Capture the cell that displays the provided text and extract its (X, Y) central coordinate. 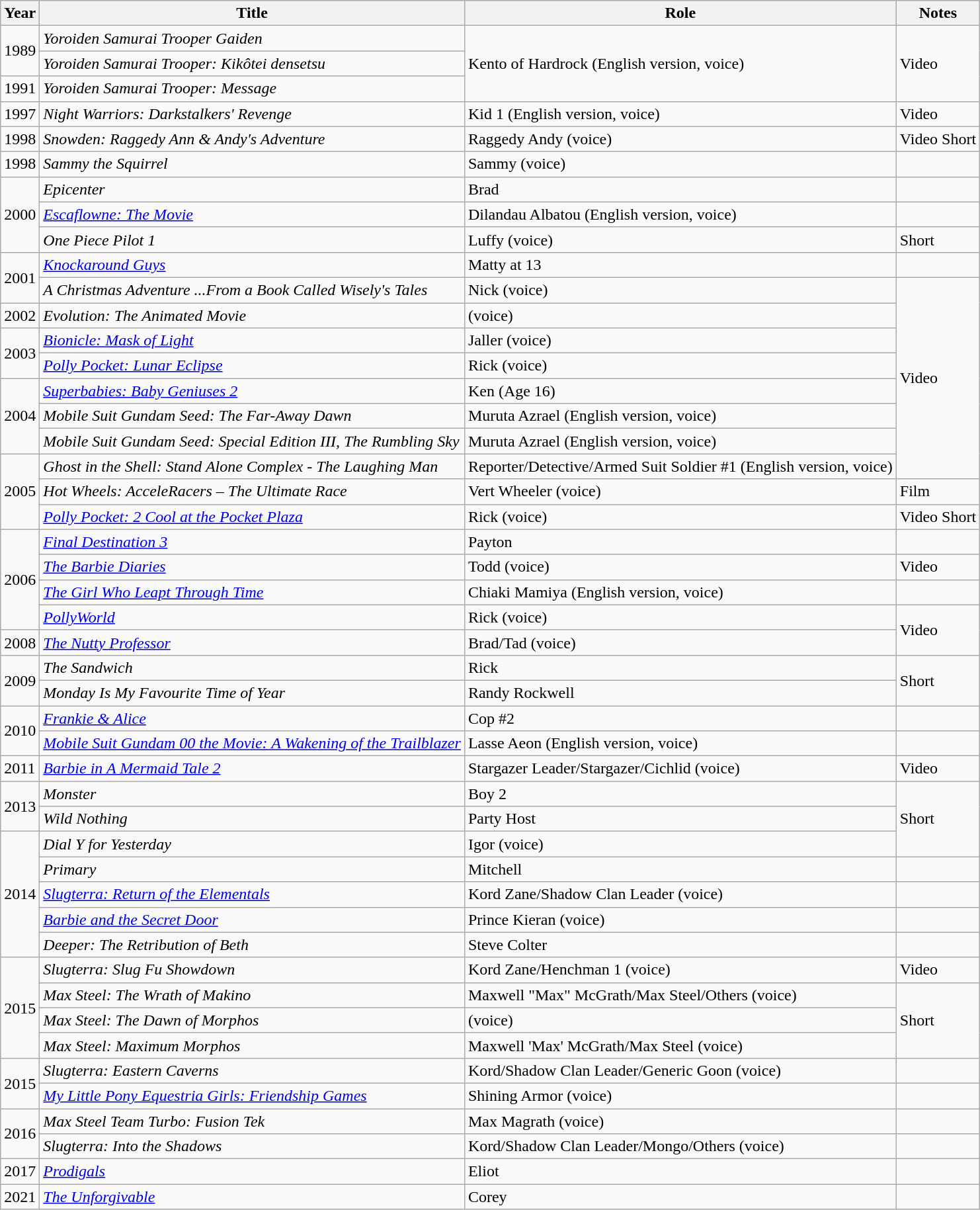
Vert Wheeler (voice) (680, 492)
Payton (680, 542)
The Nutty Professor (253, 642)
2006 (20, 580)
2016 (20, 1134)
The Girl Who Leapt Through Time (253, 592)
Todd (voice) (680, 567)
1989 (20, 51)
Luffy (voice) (680, 239)
Superbabies: Baby Geniuses 2 (253, 391)
The Sandwich (253, 668)
Frankie & Alice (253, 718)
2017 (20, 1172)
Sammy the Squirrel (253, 164)
Mobile Suit Gundam Seed: The Far-Away Dawn (253, 416)
Corey (680, 1197)
Maxwell "Max" McGrath/Max Steel/Others (voice) (680, 995)
Slugterra: Into the Shadows (253, 1146)
Dial Y for Yesterday (253, 844)
Shining Armor (voice) (680, 1096)
Igor (voice) (680, 844)
Mobile Suit Gundam Seed: Special Edition III, The Rumbling Sky (253, 441)
Kord/Shadow Clan Leader/Mongo/Others (voice) (680, 1146)
Notes (938, 13)
2013 (20, 806)
Kord Zane/Henchman 1 (voice) (680, 970)
Matty at 13 (680, 265)
Mobile Suit Gundam 00 the Movie: A Wakening of the Trailblazer (253, 744)
Max Steel: Maximum Morphos (253, 1045)
Slugterra: Return of the Elementals (253, 894)
Barbie and the Secret Door (253, 920)
Brad/Tad (voice) (680, 642)
Final Destination 3 (253, 542)
2010 (20, 730)
Role (680, 13)
Randy Rockwell (680, 693)
2011 (20, 769)
Night Warriors: Darkstalkers' Revenge (253, 114)
Escaflowne: The Movie (253, 214)
Kento of Hardrock (English version, voice) (680, 64)
Yoroiden Samurai Trooper Gaiden (253, 38)
Title (253, 13)
2001 (20, 277)
Yoroiden Samurai Trooper: Kikôtei densetsu (253, 64)
Prodigals (253, 1172)
Rick (680, 668)
Epicenter (253, 189)
Lasse Aeon (English version, voice) (680, 744)
2014 (20, 894)
Ken (Age 16) (680, 391)
2005 (20, 492)
The Unforgivable (253, 1197)
Snowden: Raggedy Ann & Andy's Adventure (253, 139)
Party Host (680, 819)
2008 (20, 642)
Max Steel: The Wrath of Makino (253, 995)
Brad (680, 189)
Raggedy Andy (voice) (680, 139)
Bionicle: Mask of Light (253, 341)
Polly Pocket: 2 Cool at the Pocket Plaza (253, 517)
2002 (20, 316)
2003 (20, 353)
2021 (20, 1197)
Wild Nothing (253, 819)
Monday Is My Favourite Time of Year (253, 693)
Max Steel Team Turbo: Fusion Tek (253, 1121)
Film (938, 492)
Barbie in A Mermaid Tale 2 (253, 769)
Nick (voice) (680, 290)
Monster (253, 794)
Hot Wheels: AcceleRacers – The Ultimate Race (253, 492)
2009 (20, 680)
Boy 2 (680, 794)
The Barbie Diaries (253, 567)
One Piece Pilot 1 (253, 239)
Chiaki Mamiya (English version, voice) (680, 592)
1991 (20, 89)
A Christmas Adventure ...From a Book Called Wisely's Tales (253, 290)
Reporter/Detective/Armed Suit Soldier #1 (English version, voice) (680, 466)
Eliot (680, 1172)
Polly Pocket: Lunar Eclipse (253, 366)
1997 (20, 114)
Max Magrath (voice) (680, 1121)
Yoroiden Samurai Trooper: Message (253, 89)
My Little Pony Equestria Girls: Friendship Games (253, 1096)
Sammy (voice) (680, 164)
PollyWorld (253, 617)
Knockaround Guys (253, 265)
Jaller (voice) (680, 341)
Slugterra: Slug Fu Showdown (253, 970)
Steve Colter (680, 945)
Kord/Shadow Clan Leader/Generic Goon (voice) (680, 1070)
2000 (20, 214)
Deeper: The Retribution of Beth (253, 945)
Maxwell 'Max' McGrath/Max Steel (voice) (680, 1045)
Mitchell (680, 869)
Cop #2 (680, 718)
Kord Zane/Shadow Clan Leader (voice) (680, 894)
Dilandau Albatou (English version, voice) (680, 214)
Primary (253, 869)
2004 (20, 416)
Prince Kieran (voice) (680, 920)
Evolution: The Animated Movie (253, 316)
Stargazer Leader/Stargazer/Cichlid (voice) (680, 769)
Max Steel: The Dawn of Morphos (253, 1020)
Kid 1 (English version, voice) (680, 114)
Slugterra: Eastern Caverns (253, 1070)
Ghost in the Shell: Stand Alone Complex - The Laughing Man (253, 466)
Year (20, 13)
